For the text-containing cell, return its midpoint in [x, y] coordinate format. 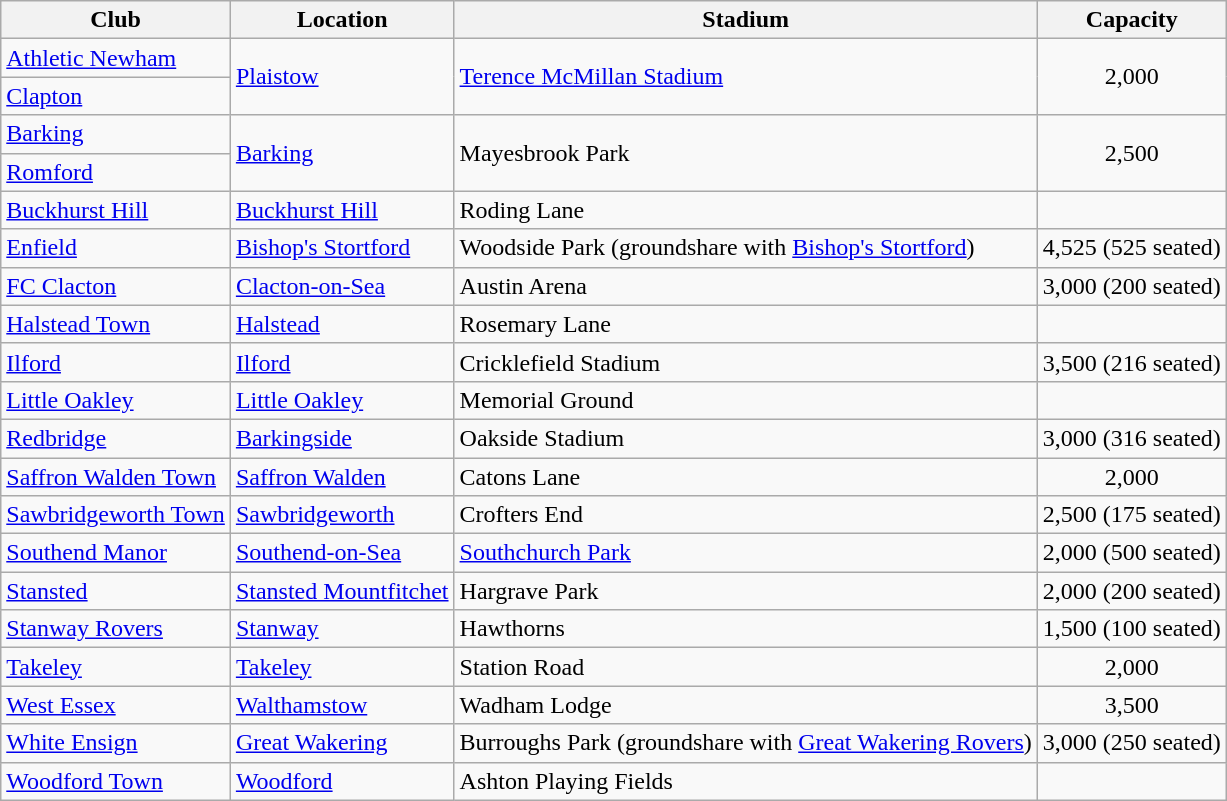
Hargrave Park [746, 591]
2,000 (500 seated) [1132, 553]
Location [342, 20]
3,500 (216 seated) [1132, 362]
Southchurch Park [746, 553]
Clapton [116, 96]
3,000 (250 seated) [1132, 743]
Wadham Lodge [746, 705]
Stanway Rovers [116, 629]
Catons Lane [746, 477]
FC Clacton [116, 286]
2,500 (175 seated) [1132, 515]
Hawthorns [746, 629]
3,500 [1132, 705]
Clacton-on-Sea [342, 286]
Great Wakering [342, 743]
Crofters End [746, 515]
1,500 (100 seated) [1132, 629]
Austin Arena [746, 286]
Romford [116, 172]
Stanway [342, 629]
Athletic Newham [116, 58]
Saffron Walden [342, 477]
Walthamstow [342, 705]
Station Road [746, 667]
Sawbridgeworth [342, 515]
Oakside Stadium [746, 438]
Halstead [342, 324]
Sawbridgeworth Town [116, 515]
2,000 (200 seated) [1132, 591]
4,525 (525 seated) [1132, 248]
Memorial Ground [746, 400]
White Ensign [116, 743]
Southend Manor [116, 553]
Stansted Mountfitchet [342, 591]
Stansted [116, 591]
Cricklefield Stadium [746, 362]
Redbridge [116, 438]
Roding Lane [746, 210]
Ashton Playing Fields [746, 781]
Southend-on-Sea [342, 553]
Enfield [116, 248]
Bishop's Stortford [342, 248]
Mayesbrook Park [746, 153]
Capacity [1132, 20]
Stadium [746, 20]
Rosemary Lane [746, 324]
Woodford Town [116, 781]
West Essex [116, 705]
Barkingside [342, 438]
Club [116, 20]
Plaistow [342, 77]
Woodside Park (groundshare with Bishop's Stortford) [746, 248]
Halstead Town [116, 324]
3,000 (200 seated) [1132, 286]
Woodford [342, 781]
Terence McMillan Stadium [746, 77]
2,500 [1132, 153]
3,000 (316 seated) [1132, 438]
Burroughs Park (groundshare with Great Wakering Rovers) [746, 743]
Saffron Walden Town [116, 477]
